Scan for the cell matching the given text and deliver its (X, Y) coordinate at center. 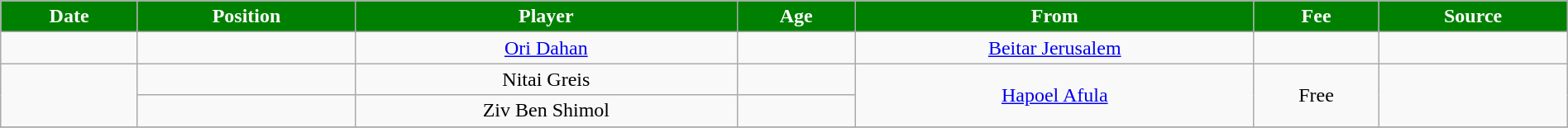
Fee (1317, 17)
Ori Dahan (546, 48)
Hapoel Afula (1054, 95)
Date (69, 17)
Beitar Jerusalem (1054, 48)
Source (1473, 17)
From (1054, 17)
Ziv Ben Shimol (546, 111)
Nitai Greis (546, 79)
Position (246, 17)
Player (546, 17)
Free (1317, 95)
Age (796, 17)
